Extract the [x, y] coordinate from the center of the cell holding the provided text.  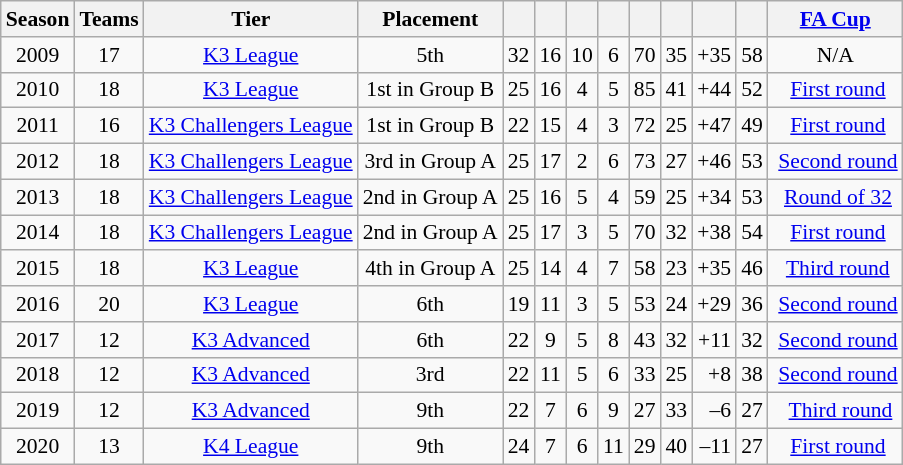
2019 [38, 411]
85 [645, 90]
38 [752, 375]
3rd in Group A [430, 162]
15 [550, 126]
14 [550, 269]
43 [645, 340]
52 [752, 90]
+38 [714, 233]
40 [677, 447]
+47 [714, 126]
3rd [430, 375]
49 [752, 126]
–11 [714, 447]
+8 [714, 375]
K4 League [251, 447]
29 [645, 447]
2011 [38, 126]
19 [519, 304]
36 [752, 304]
2016 [38, 304]
Teams [108, 19]
+11 [714, 340]
2 [582, 162]
41 [677, 90]
54 [752, 233]
46 [752, 269]
–6 [714, 411]
2015 [38, 269]
2010 [38, 90]
2009 [38, 55]
+44 [714, 90]
N/A [836, 55]
8 [614, 340]
2018 [38, 375]
2014 [38, 233]
4th in Group A [430, 269]
10 [582, 55]
FA Cup [836, 19]
+29 [714, 304]
13 [108, 447]
72 [645, 126]
35 [677, 55]
Season [38, 19]
+34 [714, 197]
Tier [251, 19]
2012 [38, 162]
Round of 32 [836, 197]
+46 [714, 162]
2020 [38, 447]
2013 [38, 197]
20 [108, 304]
2017 [38, 340]
Placement [430, 19]
5th [430, 55]
23 [677, 269]
59 [645, 197]
73 [645, 162]
